Capture the cell that displays the provided text and extract its (x, y) central coordinate. 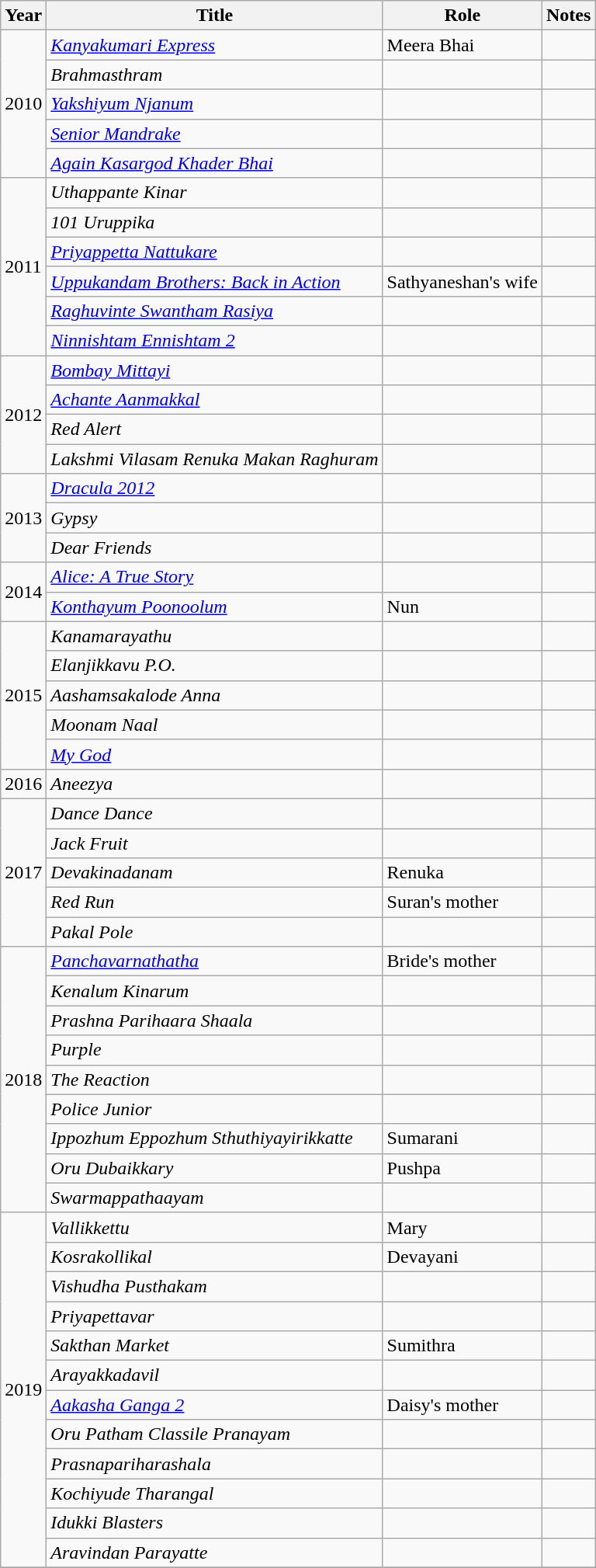
Mary (463, 1227)
Alice: A True Story (214, 577)
Swarmappathaayam (214, 1198)
Again Kasargod Khader Bhai (214, 163)
Aakasha Ganga 2 (214, 1405)
Konthayum Poonoolum (214, 607)
101 Uruppika (214, 222)
Sakthan Market (214, 1346)
Nun (463, 607)
Uppukandam Brothers: Back in Action (214, 281)
Devayani (463, 1257)
Pushpa (463, 1168)
Prashna Parihaara Shaala (214, 1020)
Daisy's mother (463, 1405)
Role (463, 16)
Lakshmi Vilasam Renuka Makan Raghuram (214, 459)
Yakshiyum Njanum (214, 104)
Prasnapariharashala (214, 1464)
Red Alert (214, 429)
2016 (23, 784)
Dear Friends (214, 548)
Bombay Mittayi (214, 370)
Purple (214, 1050)
Vishudha Pusthakam (214, 1286)
Bride's mother (463, 961)
Kanyakumari Express (214, 45)
Police Junior (214, 1109)
Achante Aanmakkal (214, 400)
Kosrakollikal (214, 1257)
Uthappante Kinar (214, 193)
Arayakkadavil (214, 1375)
Suran's mother (463, 902)
Priyapettavar (214, 1316)
2012 (23, 415)
Devakinadanam (214, 873)
Oru Dubaikkary (214, 1168)
Sumithra (463, 1346)
2019 (23, 1390)
Senior Mandrake (214, 134)
Dance Dance (214, 813)
2018 (23, 1080)
Raghuvinte Swantham Rasiya (214, 311)
Elanjikkavu P.O. (214, 666)
Pakal Pole (214, 932)
Red Run (214, 902)
Vallikkettu (214, 1227)
Aashamsakalode Anna (214, 695)
2010 (23, 104)
Kanamarayathu (214, 636)
2015 (23, 695)
Meera Bhai (463, 45)
Year (23, 16)
My God (214, 754)
Renuka (463, 873)
2013 (23, 518)
Gypsy (214, 518)
Idukki Blasters (214, 1523)
Moonam Naal (214, 725)
Oru Patham Classile Pranayam (214, 1434)
2014 (23, 592)
2011 (23, 266)
Panchavarnathatha (214, 961)
Ippozhum Eppozhum Sthuthiyayirikkatte (214, 1139)
Title (214, 16)
Priyappetta Nattukare (214, 252)
Dracula 2012 (214, 488)
2017 (23, 872)
Notes (568, 16)
Kenalum Kinarum (214, 991)
Kochiyude Tharangal (214, 1493)
The Reaction (214, 1080)
Ninnishtam Ennishtam 2 (214, 340)
Brahmasthram (214, 75)
Aravindan Parayatte (214, 1552)
Jack Fruit (214, 843)
Sathyaneshan's wife (463, 281)
Aneezya (214, 784)
Sumarani (463, 1139)
